Identify which cell holds the provided text, then report its (X, Y) central coordinate. 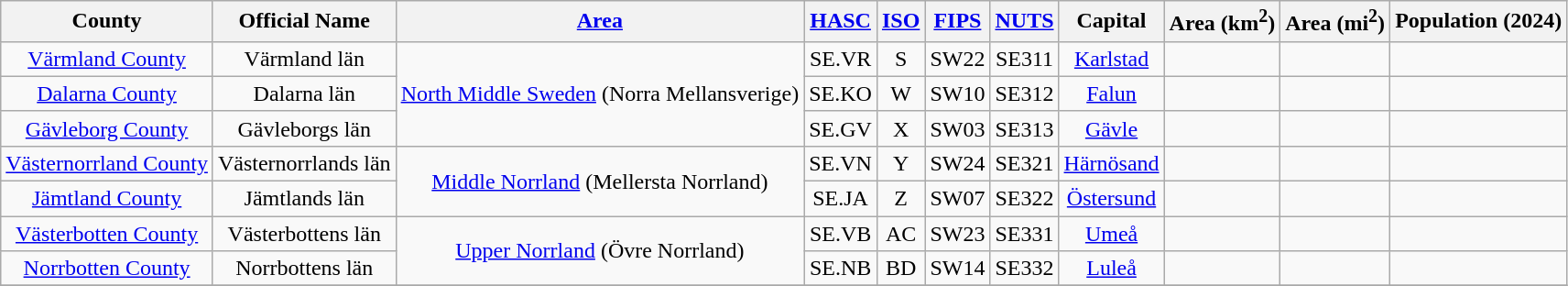
Norrbottens län (304, 269)
Umeå (1112, 234)
FIPS (958, 22)
SE331 (1024, 234)
SE321 (1024, 163)
Västernorrland County (107, 163)
HASC (841, 22)
Härnösand (1112, 163)
SW22 (958, 59)
SE.KO (841, 93)
SE322 (1024, 199)
Norrbotten County (107, 269)
SE313 (1024, 128)
NUTS (1024, 22)
Upper Norrland (Övre Norrland) (600, 251)
SW07 (958, 199)
Area (km2) (1222, 22)
SE312 (1024, 93)
X (900, 128)
Capital (1112, 22)
Area (mi2) (1335, 22)
Gävleborg County (107, 128)
SW10 (958, 93)
Östersund (1112, 199)
Luleå (1112, 269)
Middle Norrland (Mellersta Norrland) (600, 181)
Jämtland County (107, 199)
Västerbotten County (107, 234)
SE.JA (841, 199)
SW14 (958, 269)
SE332 (1024, 269)
SE.GV (841, 128)
Falun (1112, 93)
SE.VN (841, 163)
SW24 (958, 163)
Y (900, 163)
SE311 (1024, 59)
Official Name (304, 22)
SW03 (958, 128)
Dalarna County (107, 93)
BD (900, 269)
Dalarna län (304, 93)
Värmland län (304, 59)
Värmland County (107, 59)
Karlstad (1112, 59)
SE.NB (841, 269)
AC (900, 234)
Gävleborgs län (304, 128)
SE.VB (841, 234)
ISO (900, 22)
Area (600, 22)
Västerbottens län (304, 234)
County (107, 22)
Västernorrlands län (304, 163)
SE.VR (841, 59)
Jämtlands län (304, 199)
S (900, 59)
W (900, 93)
Z (900, 199)
North Middle Sweden (Norra Mellansverige) (600, 93)
Population (2024) (1478, 22)
SW23 (958, 234)
Gävle (1112, 128)
